Return [x, y] of the center of cell containing provided text 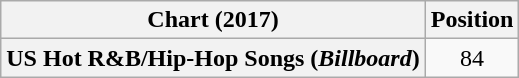
US Hot R&B/Hip-Hop Songs (Billboard) [213, 58]
Chart (2017) [213, 20]
Position [472, 20]
84 [472, 58]
